Return the [x, y] coordinate for the center point of the cell that contains the specified text.  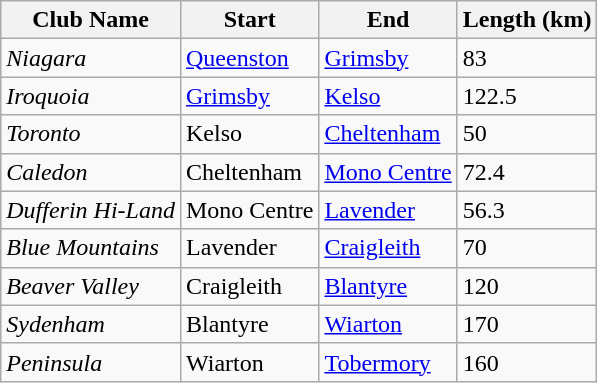
70 [527, 248]
Sydenham [91, 324]
83 [527, 58]
Niagara [91, 58]
Caledon [91, 172]
Length (km) [527, 20]
Club Name [91, 20]
Toronto [91, 134]
End [388, 20]
Start [249, 20]
Tobermory [388, 362]
50 [527, 134]
Queenston [249, 58]
122.5 [527, 96]
Peninsula [91, 362]
56.3 [527, 210]
Iroquoia [91, 96]
170 [527, 324]
Dufferin Hi-Land [91, 210]
Blue Mountains [91, 248]
Beaver Valley [91, 286]
120 [527, 286]
160 [527, 362]
72.4 [527, 172]
